Find where the given text appears and provide that cell's center as (x, y) coordinate. 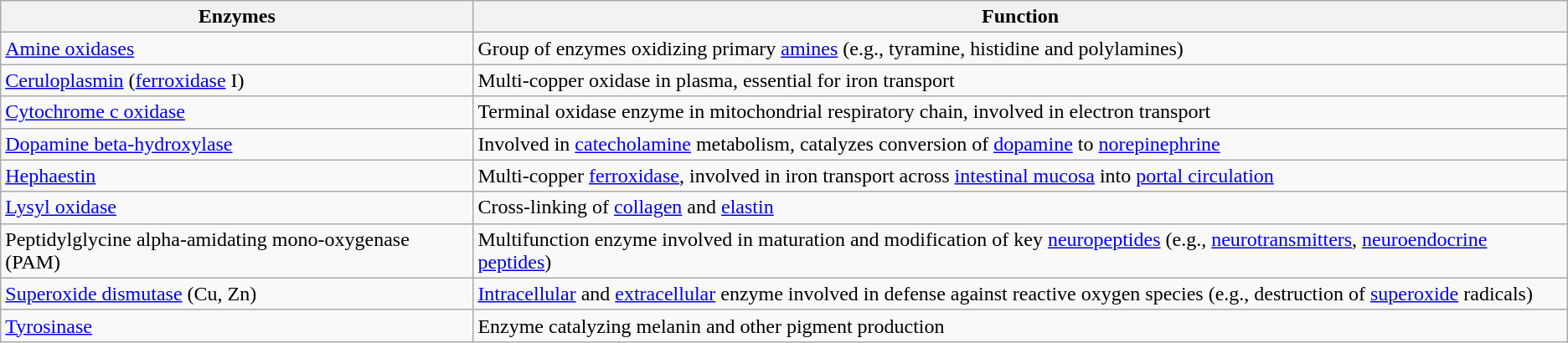
Group of enzymes oxidizing primary amines (e.g., tyramine, histidine and polylamines) (1020, 49)
Involved in catecholamine metabolism, catalyzes conversion of dopamine to norepinephrine (1020, 144)
Ceruloplasmin (ferroxidase I) (237, 80)
Multi-copper ferroxidase, involved in iron transport across intestinal mucosa into portal circulation (1020, 176)
Hephaestin (237, 176)
Tyrosinase (237, 325)
Dopamine beta-hydroxylase (237, 144)
Intracellular and extracellular enzyme involved in defense against reactive oxygen species (e.g., destruction of superoxide radicals) (1020, 294)
Cross-linking of collagen and elastin (1020, 207)
Amine oxidases (237, 49)
Terminal oxidase enzyme in mitochondrial respiratory chain, involved in electron transport (1020, 112)
Enzyme catalyzing melanin and other pigment production (1020, 325)
Peptidylglycine alpha-amidating mono-oxygenase (PAM) (237, 251)
Multifunction enzyme involved in maturation and modification of key neuropeptides (e.g., neurotransmitters, neuroendocrine peptides) (1020, 251)
Superoxide dismutase (Cu, Zn) (237, 294)
Multi-copper oxidase in plasma, essential for iron transport (1020, 80)
Enzymes (237, 17)
Cytochrome c oxidase (237, 112)
Lysyl oxidase (237, 207)
Function (1020, 17)
